Return [X, Y] of the center of cell containing provided text 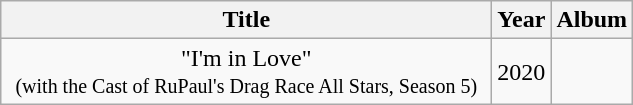
"I'm in Love"(with the Cast of RuPaul's Drag Race All Stars, Season 5) [246, 72]
2020 [522, 72]
Year [522, 20]
Album [592, 20]
Title [246, 20]
